Extract the (x, y) coordinate from the center of the cell holding the provided text.  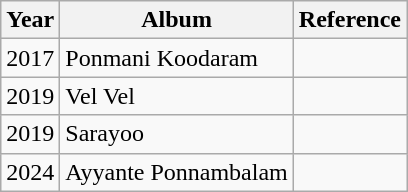
Ayyante Ponnambalam (176, 172)
Year (30, 20)
Album (176, 20)
Sarayoo (176, 134)
Ponmani Koodaram (176, 58)
2024 (30, 172)
Vel Vel (176, 96)
2017 (30, 58)
Reference (350, 20)
